Output the (X, Y) coordinate of the center of the cell containing the given text.  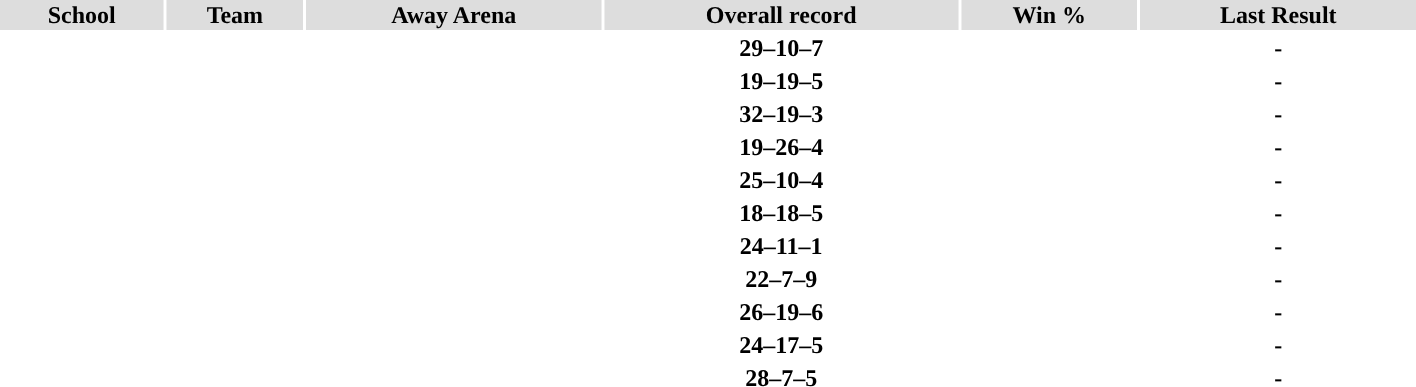
19–26–4 (781, 147)
Win % (1049, 15)
Team (234, 15)
29–10–7 (781, 48)
24–17–5 (781, 345)
19–19–5 (781, 81)
18–18–5 (781, 213)
Overall record (781, 15)
32–19–3 (781, 114)
25–10–4 (781, 180)
Away Arena (454, 15)
24–11–1 (781, 246)
Last Result (1278, 15)
School (82, 15)
22–7–9 (781, 279)
26–19–6 (781, 312)
